Identify which cell holds the provided text, then report its (x, y) central coordinate. 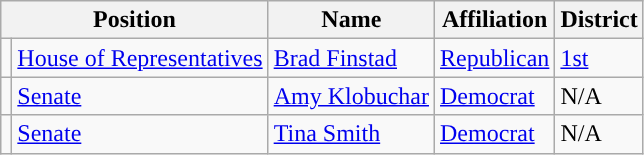
District (599, 20)
1st (599, 58)
Brad Finstad (351, 58)
Tina Smith (351, 134)
Amy Klobuchar (351, 96)
Republican (495, 58)
Position (134, 20)
Affiliation (495, 20)
Name (351, 20)
House of Representatives (140, 58)
